Return [x, y] of the center of cell containing provided text 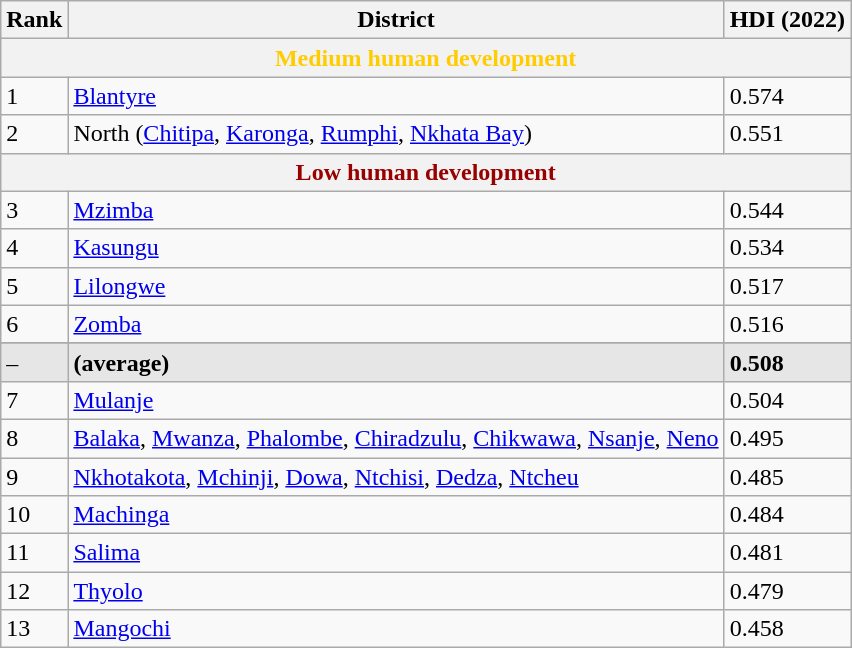
0.481 [787, 553]
North (Chitipa, Karonga, Rumphi, Nkhata Bay) [396, 134]
Zomba [396, 324]
12 [34, 591]
0.458 [787, 629]
6 [34, 324]
Salima [396, 553]
Machinga [396, 515]
0.504 [787, 400]
4 [34, 248]
0.534 [787, 248]
Medium human development [426, 58]
0.544 [787, 210]
0.508 [787, 362]
0.517 [787, 286]
0.485 [787, 477]
Mulanje [396, 400]
Kasungu [396, 248]
10 [34, 515]
0.516 [787, 324]
8 [34, 438]
– [34, 362]
7 [34, 400]
2 [34, 134]
Lilongwe [396, 286]
Mangochi [396, 629]
Thyolo [396, 591]
11 [34, 553]
0.495 [787, 438]
HDI (2022) [787, 20]
0.551 [787, 134]
Blantyre [396, 96]
0.484 [787, 515]
9 [34, 477]
Nkhotakota, Mchinji, Dowa, Ntchisi, Dedza, Ntcheu [396, 477]
0.574 [787, 96]
Rank [34, 20]
District [396, 20]
0.479 [787, 591]
1 [34, 96]
3 [34, 210]
Mzimba [396, 210]
5 [34, 286]
(average) [396, 362]
Balaka, Mwanza, Phalombe, Chiradzulu, Chikwawa, Nsanje, Neno [396, 438]
13 [34, 629]
Low human development [426, 172]
